Search for the cell housing the specified text and yield its (X, Y) center coordinate. 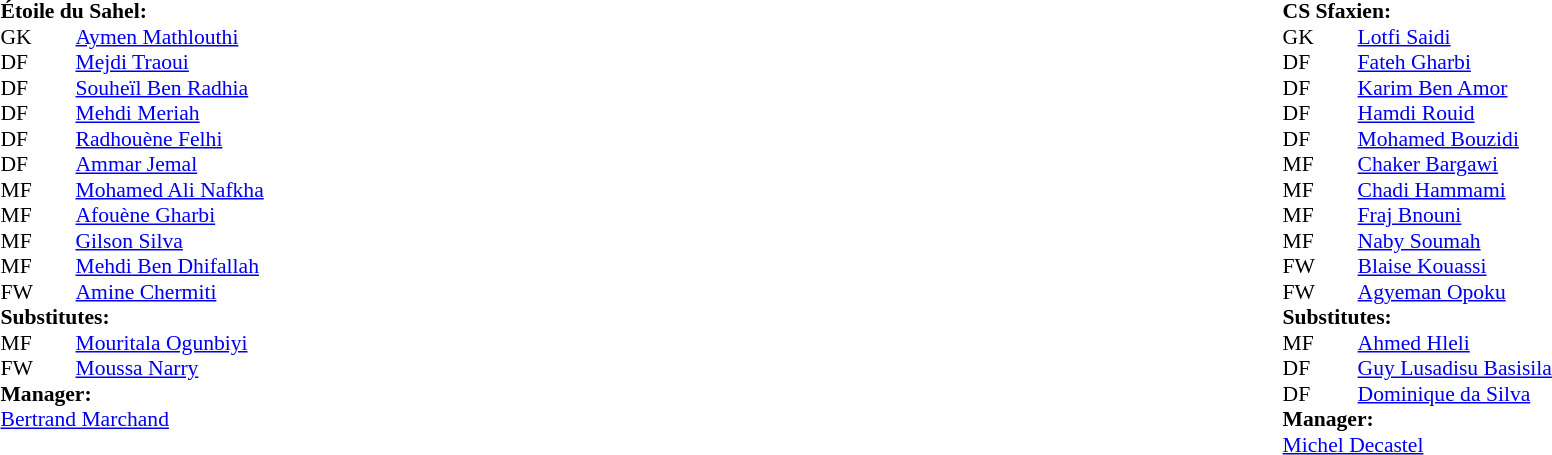
Fateh Gharbi (1455, 63)
Afouène Gharbi (170, 215)
Aymen Mathlouthi (170, 37)
Amine Chermiti (170, 292)
Mohamed Bouzidi (1455, 139)
Karim Ben Amor (1455, 88)
Dominique da Silva (1455, 394)
Mehdi Meriah (170, 113)
Ahmed Hleli (1455, 343)
Mejdi Traoui (170, 63)
Gilson Silva (170, 241)
Fraj Bnouni (1455, 215)
Souheïl Ben Radhia (170, 88)
Mouritala Ogunbiyi (170, 343)
Chadi Hammami (1455, 190)
Agyeman Opoku (1455, 292)
Lotfi Saidi (1455, 37)
Moussa Narry (170, 369)
Ammar Jemal (170, 165)
Hamdi Rouid (1455, 113)
Guy Lusadisu Basisila (1455, 369)
Chaker Bargawi (1455, 165)
Radhouène Felhi (170, 139)
Naby Soumah (1455, 241)
Blaise Kouassi (1455, 267)
Bertrand Marchand (132, 419)
Mehdi Ben Dhifallah (170, 267)
Mohamed Ali Nafkha (170, 190)
